Output the (x, y) coordinate of the center of the cell containing the given text.  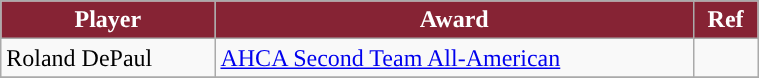
Player (108, 20)
AHCA Second Team All-American (454, 58)
Award (454, 20)
Roland DePaul (108, 58)
Ref (725, 20)
